Output the [X, Y] coordinate of the center of the cell containing the given text.  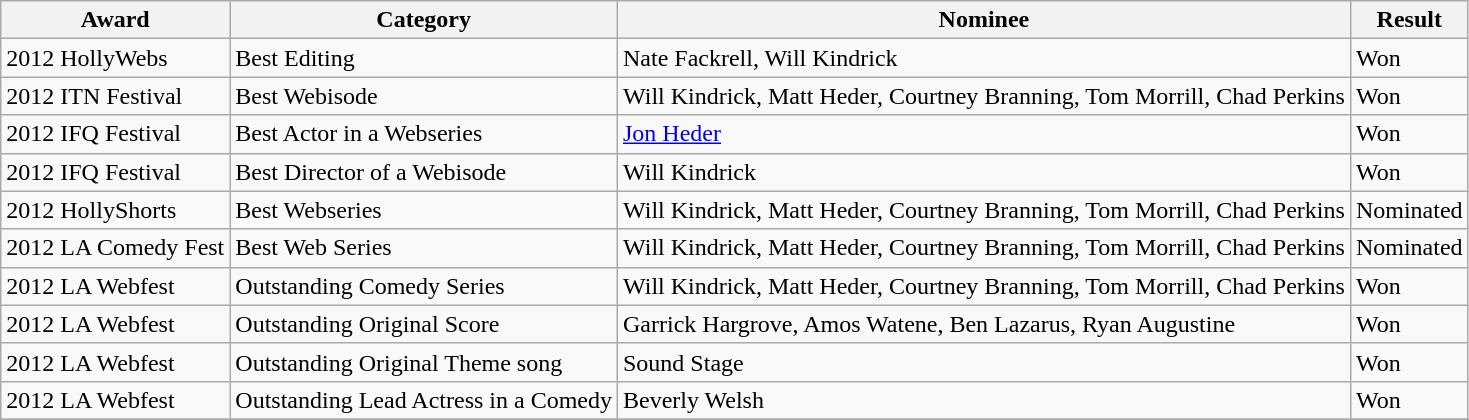
Best Webseries [424, 210]
Category [424, 20]
Best Actor in a Webseries [424, 134]
2012 ITN Festival [116, 96]
Outstanding Original Theme song [424, 362]
Outstanding Original Score [424, 324]
Award [116, 20]
Outstanding Lead Actress in a Comedy [424, 400]
Best Webisode [424, 96]
2012 HollyWebs [116, 58]
2012 HollyShorts [116, 210]
Nate Fackrell, Will Kindrick [984, 58]
Result [1409, 20]
Best Director of a Webisode [424, 172]
Best Editing [424, 58]
Outstanding Comedy Series [424, 286]
Garrick Hargrove, Amos Watene, Ben Lazarus, Ryan Augustine [984, 324]
Will Kindrick [984, 172]
Sound Stage [984, 362]
Nominee [984, 20]
2012 LA Comedy Fest [116, 248]
Best Web Series [424, 248]
Jon Heder [984, 134]
Beverly Welsh [984, 400]
